Return [X, Y] of the center of cell containing provided text 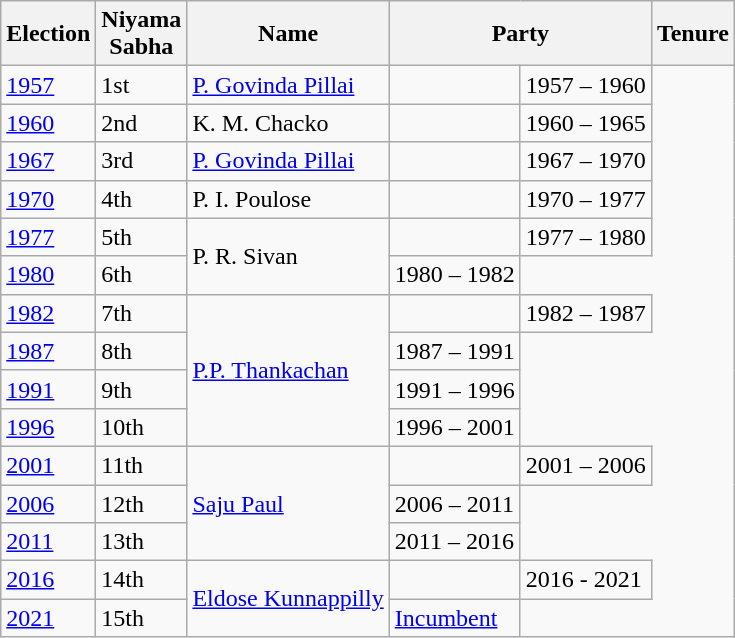
2001 [48, 465]
1977 [48, 237]
1970 – 1977 [586, 199]
P.P. Thankachan [288, 370]
1960 [48, 123]
12th [142, 503]
2016 - 2021 [586, 580]
1991 [48, 389]
1957 – 1960 [586, 85]
10th [142, 427]
2nd [142, 123]
2006 [48, 503]
2006 – 2011 [454, 503]
11th [142, 465]
K. M. Chacko [288, 123]
3rd [142, 161]
Incumbent [454, 618]
1982 [48, 313]
1st [142, 85]
15th [142, 618]
2011 [48, 542]
1967 – 1970 [586, 161]
1996 – 2001 [454, 427]
Election [48, 34]
1960 – 1965 [586, 123]
14th [142, 580]
7th [142, 313]
4th [142, 199]
1980 [48, 275]
2011 – 2016 [454, 542]
1957 [48, 85]
13th [142, 542]
1996 [48, 427]
P. I. Poulose [288, 199]
1980 – 1982 [454, 275]
2001 – 2006 [586, 465]
Eldose Kunnappilly [288, 599]
Tenure [692, 34]
1970 [48, 199]
Name [288, 34]
1987 [48, 351]
Saju Paul [288, 503]
6th [142, 275]
1977 – 1980 [586, 237]
2021 [48, 618]
2016 [48, 580]
1991 – 1996 [454, 389]
8th [142, 351]
9th [142, 389]
NiyamaSabha [142, 34]
P. R. Sivan [288, 256]
5th [142, 237]
1982 – 1987 [586, 313]
Party [520, 34]
1987 – 1991 [454, 351]
1967 [48, 161]
